Search for the cell housing the specified text and yield its (x, y) center coordinate. 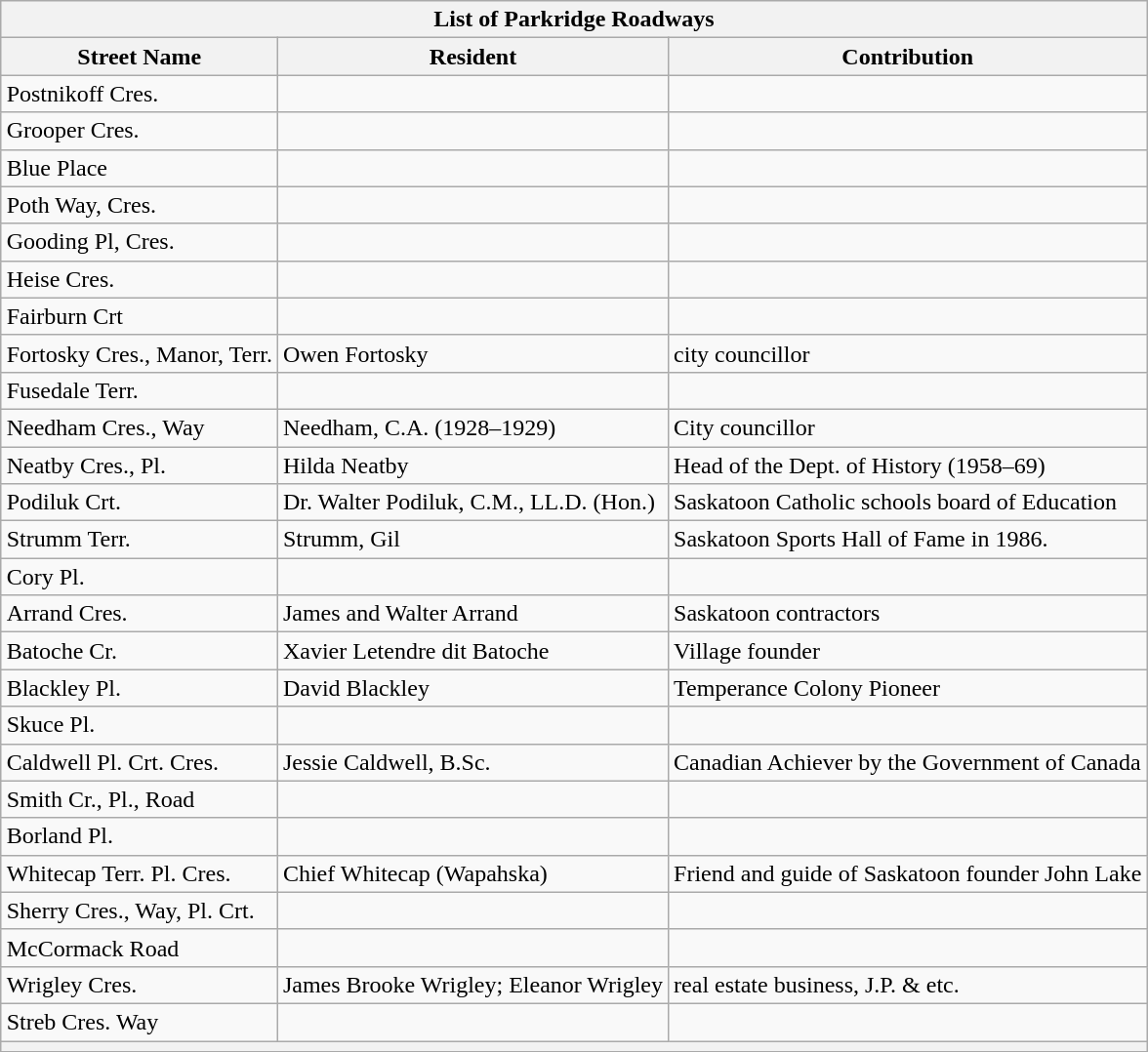
Contribution (908, 57)
Saskatoon contractors (908, 614)
Friend and guide of Saskatoon founder John Lake (908, 873)
Jessie Caldwell, B.Sc. (472, 762)
Canadian Achiever by the Government of Canada (908, 762)
Xavier Letendre dit Batoche (472, 651)
Sherry Cres., Way, Pl. Crt. (139, 910)
Neatby Cres., Pl. (139, 465)
Caldwell Pl. Crt. Cres. (139, 762)
Hilda Neatby (472, 465)
Needham Cres., Way (139, 427)
Wrigley Cres. (139, 985)
Dr. Walter Podiluk, C.M., LL.D. (Hon.) (472, 503)
David Blackley (472, 688)
real estate business, J.P. & etc. (908, 985)
Gooding Pl, Cres. (139, 242)
Streb Cres. Way (139, 1022)
James Brooke Wrigley; Eleanor Wrigley (472, 985)
List of Parkridge Roadways (574, 20)
Fortosky Cres., Manor, Terr. (139, 353)
Saskatoon Sports Hall of Fame in 1986. (908, 540)
Arrand Cres. (139, 614)
Heise Cres. (139, 279)
Cory Pl. (139, 577)
Village founder (908, 651)
Blackley Pl. (139, 688)
Strumm Terr. (139, 540)
City councillor (908, 427)
Whitecap Terr. Pl. Cres. (139, 873)
James and Walter Arrand (472, 614)
Head of the Dept. of History (1958–69) (908, 465)
McCormack Road (139, 948)
Poth Way, Cres. (139, 205)
Borland Pl. (139, 836)
Batoche Cr. (139, 651)
Temperance Colony Pioneer (908, 688)
Strumm, Gil (472, 540)
Needham, C.A. (1928–1929) (472, 427)
Blue Place (139, 168)
Grooper Cres. (139, 131)
Fairburn Crt (139, 316)
Postnikoff Cres. (139, 94)
Street Name (139, 57)
Saskatoon Catholic schools board of Education (908, 503)
Resident (472, 57)
Fusedale Terr. (139, 390)
Chief Whitecap (Wapahska) (472, 873)
Skuce Pl. (139, 725)
Podiluk Crt. (139, 503)
Owen Fortosky (472, 353)
Smith Cr., Pl., Road (139, 799)
city councillor (908, 353)
